For the text-containing cell, return its midpoint in [x, y] coordinate format. 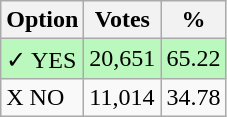
20,651 [122, 59]
X NO [42, 97]
% [194, 20]
Votes [122, 20]
✓ YES [42, 59]
Option [42, 20]
34.78 [194, 97]
11,014 [122, 97]
65.22 [194, 59]
